Find where the given text appears and provide that cell's center as [X, Y] coordinate. 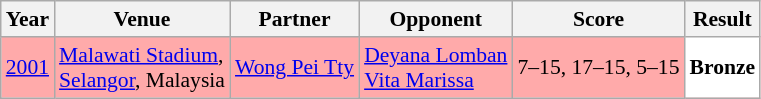
Bronze [722, 68]
Partner [294, 19]
Result [722, 19]
Deyana Lomban Vita Marissa [436, 68]
Malawati Stadium,Selangor, Malaysia [142, 68]
Score [598, 19]
Year [28, 19]
2001 [28, 68]
Opponent [436, 19]
Wong Pei Tty [294, 68]
7–15, 17–15, 5–15 [598, 68]
Venue [142, 19]
